Provide the [x, y] coordinate of the cell's center where the given text is located.  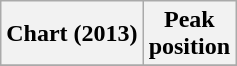
Peakposition [189, 34]
Chart (2013) [72, 34]
